Scan for the cell matching the given text and deliver its (X, Y) coordinate at center. 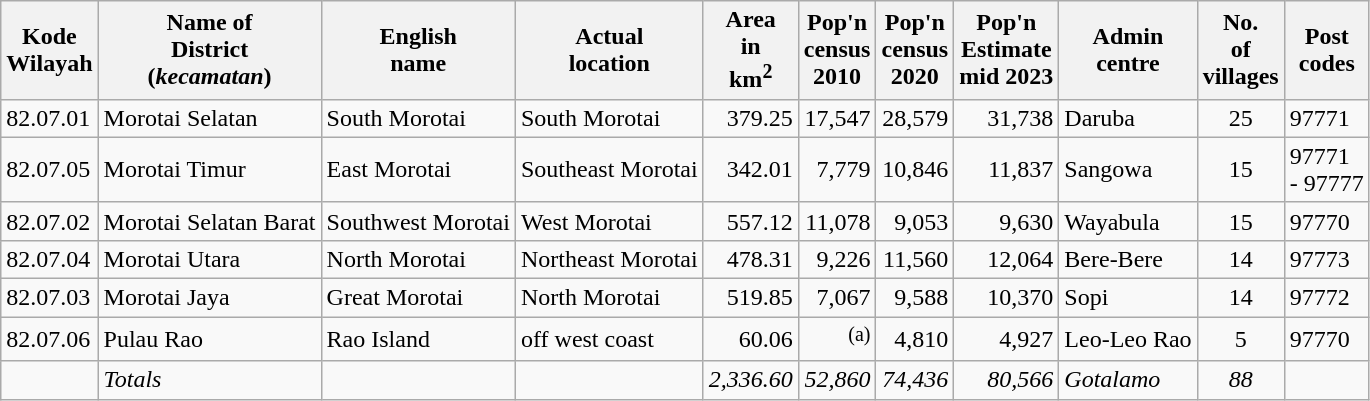
Morotai Utara (210, 259)
West Morotai (609, 221)
9,630 (1006, 221)
88 (1240, 380)
Totals (210, 380)
Postcodes (1326, 50)
11,837 (1006, 170)
Northeast Morotai (609, 259)
5 (1240, 340)
11,078 (837, 221)
82.07.04 (50, 259)
Admin centre (1128, 50)
Areain km2 (750, 50)
Morotai Selatan (210, 118)
Rao Island (418, 340)
342.01 (750, 170)
4,810 (915, 340)
Pop'ncensus2020 (915, 50)
97771- 97777 (1326, 170)
Sangowa (1128, 170)
off west coast (609, 340)
9,053 (915, 221)
Morotai Jaya (210, 298)
519.85 (750, 298)
82.07.06 (50, 340)
Englishname (418, 50)
Kode Wilayah (50, 50)
Gotalamo (1128, 380)
Pop'nEstimate mid 2023 (1006, 50)
Sopi (1128, 298)
557.12 (750, 221)
12,064 (1006, 259)
74,436 (915, 380)
478.31 (750, 259)
82.07.03 (50, 298)
No.of villages (1240, 50)
Great Morotai (418, 298)
(a) (837, 340)
11,560 (915, 259)
52,860 (837, 380)
Morotai Selatan Barat (210, 221)
31,738 (1006, 118)
7,067 (837, 298)
Actuallocation (609, 50)
Southwest Morotai (418, 221)
97772 (1326, 298)
9,588 (915, 298)
82.07.05 (50, 170)
Morotai Timur (210, 170)
Leo-Leo Rao (1128, 340)
17,547 (837, 118)
Name ofDistrict(kecamatan) (210, 50)
97771 (1326, 118)
4,927 (1006, 340)
9,226 (837, 259)
10,370 (1006, 298)
80,566 (1006, 380)
Wayabula (1128, 221)
82.07.01 (50, 118)
60.06 (750, 340)
28,579 (915, 118)
82.07.02 (50, 221)
2,336.60 (750, 380)
7,779 (837, 170)
25 (1240, 118)
Daruba (1128, 118)
97773 (1326, 259)
East Morotai (418, 170)
Pop'ncensus2010 (837, 50)
379.25 (750, 118)
Pulau Rao (210, 340)
Bere-Bere (1128, 259)
Southeast Morotai (609, 170)
10,846 (915, 170)
